Determine the [X, Y] coordinate at the center of the cell enclosing the given text.  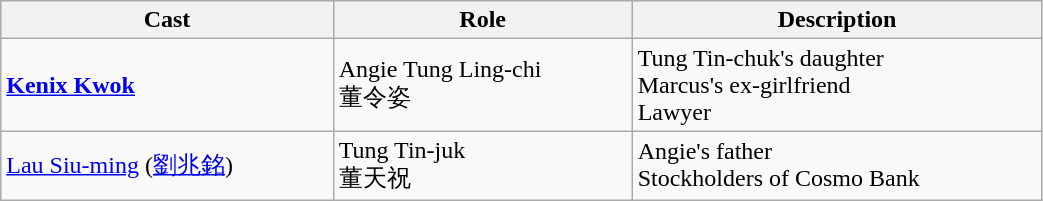
Description [837, 20]
Cast [167, 20]
Tung Tin-juk 董天祝 [482, 166]
Tung Tin-chuk's daughter Marcus's ex-girlfriend Lawyer [837, 85]
Lau Siu-ming (劉兆銘) [167, 166]
Role [482, 20]
Angie's father Stockholders of Cosmo Bank [837, 166]
Kenix Kwok [167, 85]
Angie Tung Ling-chi 董令姿 [482, 85]
